Scan for the cell matching the given text and deliver its [X, Y] coordinate at center. 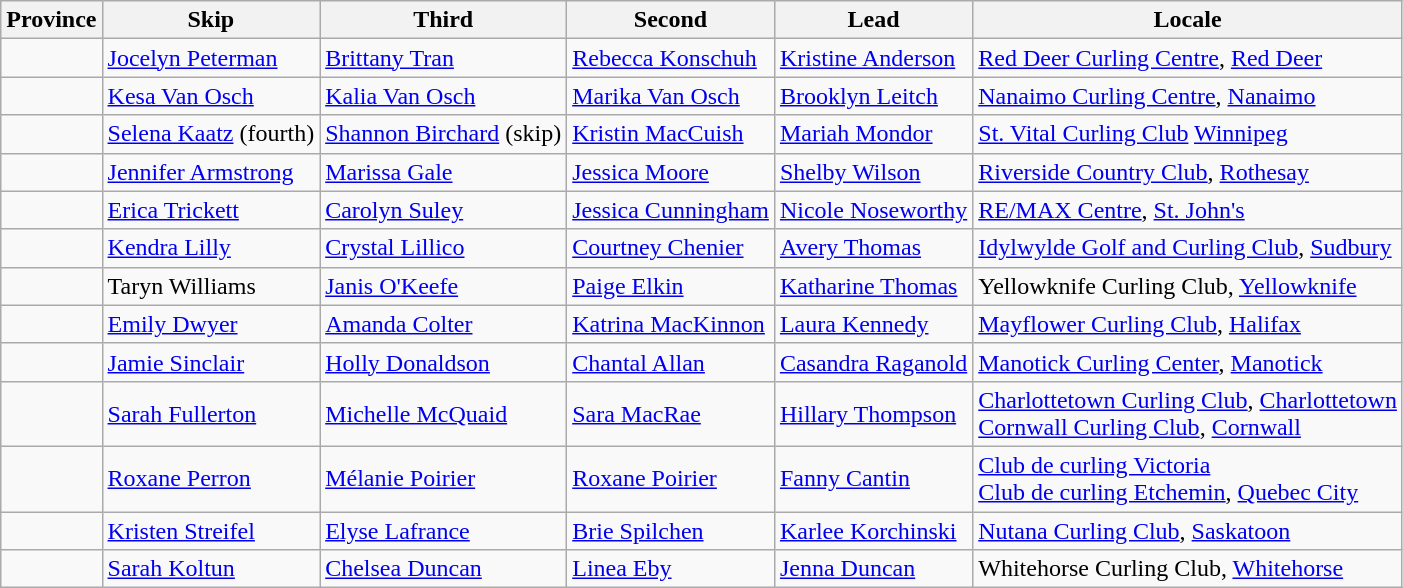
Jocelyn Peterman [211, 58]
Brittany Tran [444, 58]
Janis O'Keefe [444, 286]
Shannon Birchard (skip) [444, 134]
Riverside Country Club, Rothesay [1188, 172]
Crystal Lillico [444, 248]
St. Vital Curling Club Winnipeg [1188, 134]
Jenna Duncan [873, 569]
Kendra Lilly [211, 248]
Club de curling Victoria Club de curling Etchemin, Quebec City [1188, 478]
Jamie Sinclair [211, 362]
Locale [1188, 20]
Jessica Moore [671, 172]
Kristine Anderson [873, 58]
Amanda Colter [444, 324]
Emily Dwyer [211, 324]
Kesa Van Osch [211, 96]
Nanaimo Curling Centre, Nanaimo [1188, 96]
Jessica Cunningham [671, 210]
Red Deer Curling Centre, Red Deer [1188, 58]
Selena Kaatz (fourth) [211, 134]
Skip [211, 20]
Charlottetown Curling Club, Charlottetown Cornwall Curling Club, Cornwall [1188, 414]
Hillary Thompson [873, 414]
Rebecca Konschuh [671, 58]
Laura Kennedy [873, 324]
Sarah Fullerton [211, 414]
Mariah Mondor [873, 134]
Fanny Cantin [873, 478]
Yellowknife Curling Club, Yellowknife [1188, 286]
Courtney Chenier [671, 248]
Second [671, 20]
Michelle McQuaid [444, 414]
Taryn Williams [211, 286]
Sarah Koltun [211, 569]
Sara MacRae [671, 414]
Shelby Wilson [873, 172]
Katharine Thomas [873, 286]
Third [444, 20]
Mayflower Curling Club, Halifax [1188, 324]
Idylwylde Golf and Curling Club, Sudbury [1188, 248]
Lead [873, 20]
Province [52, 20]
Kristin MacCuish [671, 134]
Nicole Noseworthy [873, 210]
Avery Thomas [873, 248]
RE/MAX Centre, St. John's [1188, 210]
Brie Spilchen [671, 531]
Kalia Van Osch [444, 96]
Brooklyn Leitch [873, 96]
Roxane Perron [211, 478]
Paige Elkin [671, 286]
Chelsea Duncan [444, 569]
Roxane Poirier [671, 478]
Whitehorse Curling Club, Whitehorse [1188, 569]
Erica Trickett [211, 210]
Karlee Korchinski [873, 531]
Carolyn Suley [444, 210]
Elyse Lafrance [444, 531]
Marissa Gale [444, 172]
Manotick Curling Center, Manotick [1188, 362]
Linea Eby [671, 569]
Casandra Raganold [873, 362]
Kristen Streifel [211, 531]
Nutana Curling Club, Saskatoon [1188, 531]
Katrina MacKinnon [671, 324]
Chantal Allan [671, 362]
Jennifer Armstrong [211, 172]
Holly Donaldson [444, 362]
Mélanie Poirier [444, 478]
Marika Van Osch [671, 96]
